Return [X, Y] of the center of cell containing provided text 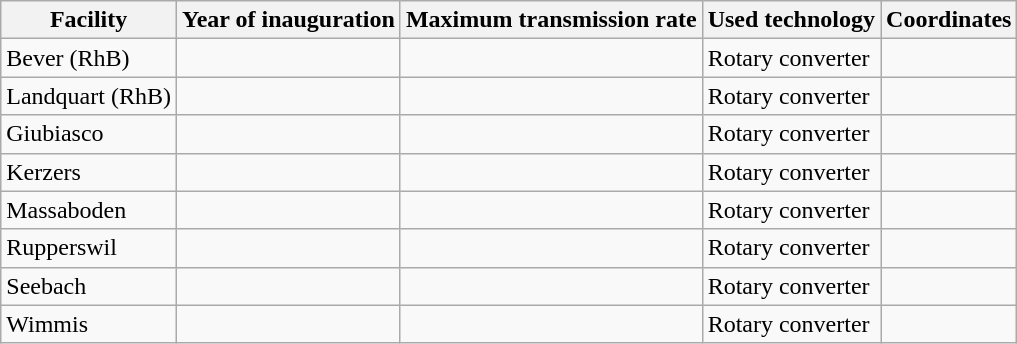
Year of inauguration [288, 20]
Seebach [89, 286]
Giubiasco [89, 134]
Maximum transmission rate [551, 20]
Bever (RhB) [89, 58]
Kerzers [89, 172]
Coordinates [949, 20]
Massaboden [89, 210]
Rupperswil [89, 248]
Facility [89, 20]
Landquart (RhB) [89, 96]
Used technology [791, 20]
Wimmis [89, 324]
